Determine the (X, Y) coordinate at the center of the cell enclosing the given text.  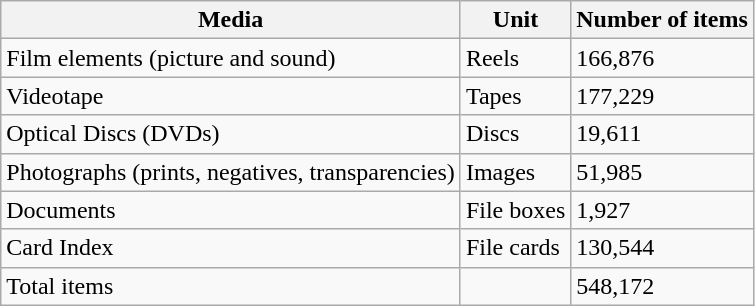
Images (515, 172)
Reels (515, 58)
177,229 (662, 96)
166,876 (662, 58)
Photographs (prints, negatives, transparencies) (231, 172)
File boxes (515, 210)
File cards (515, 248)
Documents (231, 210)
Number of items (662, 20)
Discs (515, 134)
Film elements (picture and sound) (231, 58)
Optical Discs (DVDs) (231, 134)
Total items (231, 286)
Unit (515, 20)
Card Index (231, 248)
Videotape (231, 96)
1,927 (662, 210)
51,985 (662, 172)
19,611 (662, 134)
Tapes (515, 96)
130,544 (662, 248)
Media (231, 20)
548,172 (662, 286)
